Find where the given text appears and provide that cell's center as (X, Y) coordinate. 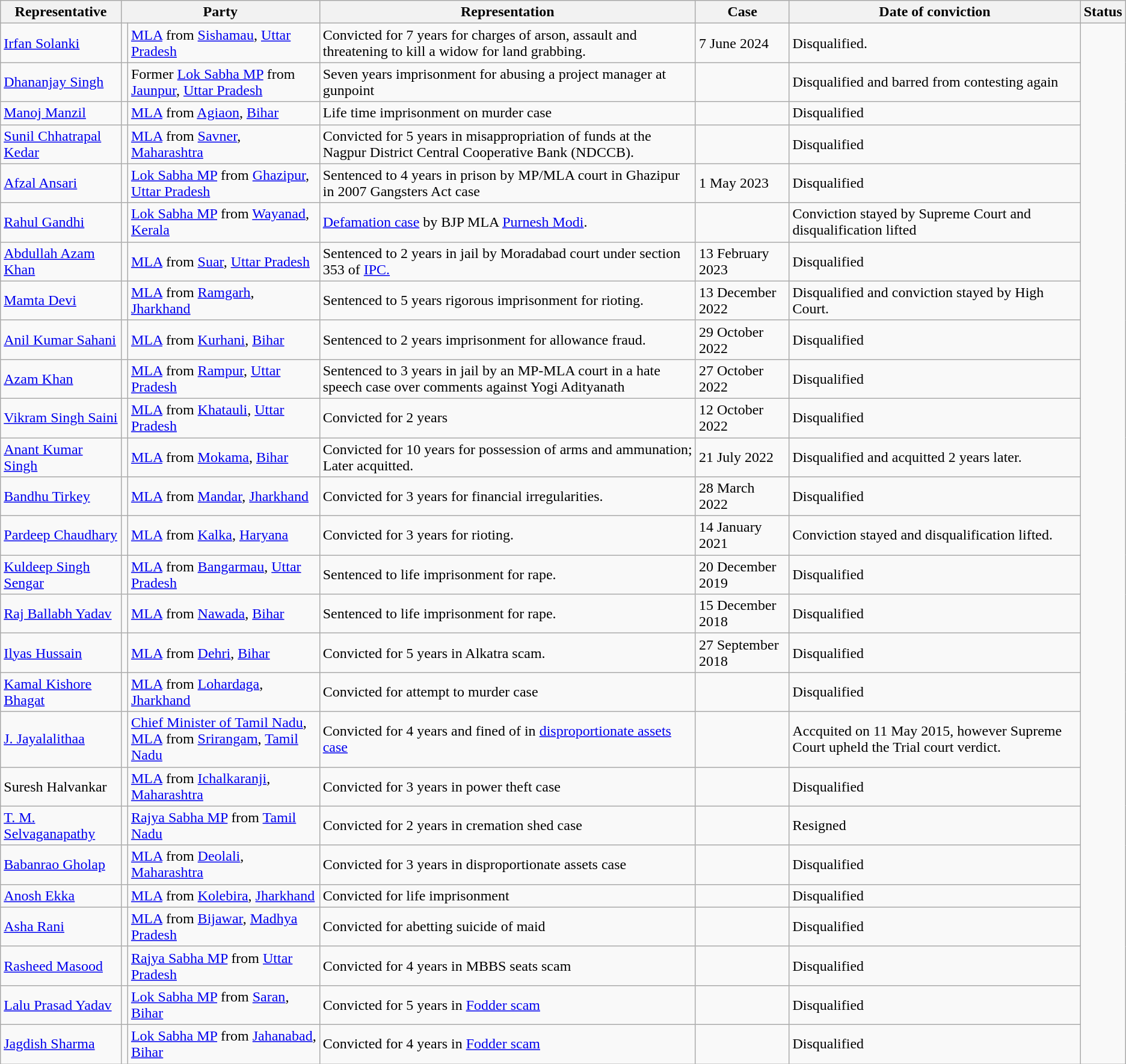
Sentenced to 2 years imprisonment for allowance fraud. (508, 339)
Convicted for 4 years in Fodder scam (508, 1044)
Sentenced to 2 years in jail by Moradabad court under section 353 of IPC. (508, 261)
MLA from Kurhani, Bihar (224, 339)
MLA from Lohardaga, Jharkhand (224, 692)
MLA from Mokama, Bihar (224, 457)
Pardeep Chaudhary (61, 535)
MLA from Khatauli, Uttar Pradesh (224, 417)
Rasheed Masood (61, 966)
Disqualified and conviction stayed by High Court. (935, 301)
Resigned (935, 825)
MLA from Dehri, Bihar (224, 653)
Irfan Solanki (61, 43)
Disqualified and barred from contesting again (935, 82)
13 February 2023 (742, 261)
Conviction stayed by Supreme Court and disqualification lifted (935, 223)
Rajya Sabha MP from Tamil Nadu (224, 825)
Date of conviction (935, 12)
Defamation case by BJP MLA Purnesh Modi. (508, 223)
Disqualified and acquitted 2 years later. (935, 457)
MLA from Ichalkaranji, Maharashtra (224, 787)
Convicted for 5 years in Alkatra scam. (508, 653)
Abdullah Azam Khan (61, 261)
Convicted for life imprisonment (508, 896)
Sentenced to 3 years in jail by an MP-MLA court in a hate speech case over comments against Yogi Adityanath (508, 379)
Former Lok Sabha MP from Jaunpur, Uttar Pradesh (224, 82)
Accquited on 11 May 2015, however Supreme Court upheld the Trial court verdict. (935, 739)
Jagdish Sharma (61, 1044)
Convicted for 2 years in cremation shed case (508, 825)
Chief Minister of Tamil Nadu,MLA from Srirangam, Tamil Nadu (224, 739)
Convicted for 4 years and fined of in disproportionate assets case (508, 739)
Sunil Chhatrapal Kedar (61, 144)
Convicted for 3 years in disproportionate assets case (508, 865)
MLA from Sishamau, Uttar Pradesh (224, 43)
Manoj Manzil (61, 113)
Mamta Devi (61, 301)
Sentenced to 5 years rigorous imprisonment for rioting. (508, 301)
MLA from Kolebira, Jharkhand (224, 896)
Seven years imprisonment for abusing a project manager at gunpoint (508, 82)
Anosh Ekka (61, 896)
15 December 2018 (742, 613)
Dhananjay Singh (61, 82)
Afzal Ansari (61, 183)
Ilyas Hussain (61, 653)
Azam Khan (61, 379)
Rajya Sabha MP from Uttar Pradesh (224, 966)
Sentenced to 4 years in prison by MP/MLA court in Ghazipur in 2007 Gangsters Act case (508, 183)
28 March 2022 (742, 497)
Suresh Halvankar (61, 787)
Lalu Prasad Yadav (61, 1004)
13 December 2022 (742, 301)
27 October 2022 (742, 379)
20 December 2019 (742, 575)
Asha Rani (61, 926)
Party (220, 12)
Raj Ballabh Yadav (61, 613)
Convicted for abetting suicide of maid (508, 926)
Convicted for 2 years (508, 417)
Rahul Gandhi (61, 223)
Anil Kumar Sahani (61, 339)
Lok Sabha MP from Jahanabad, Bihar (224, 1044)
MLA from Rampur, Uttar Pradesh (224, 379)
Convicted for 10 years for possession of arms and ammunation; Later acquitted. (508, 457)
MLA from Ramgarh, Jharkhand (224, 301)
MLA from Suar, Uttar Pradesh (224, 261)
Convicted for 3 years for rioting. (508, 535)
Convicted for 5 years in Fodder scam (508, 1004)
J. Jayalalithaa (61, 739)
Life time imprisonment on murder case (508, 113)
29 October 2022 (742, 339)
Convicted for 5 years in misappropriation of funds at the Nagpur District Central Cooperative Bank (NDCCB). (508, 144)
Convicted for attempt to murder case (508, 692)
Kuldeep Singh Sengar (61, 575)
Anant Kumar Singh (61, 457)
Disqualified. (935, 43)
Convicted for 3 years in power theft case (508, 787)
14 January 2021 (742, 535)
MLA from Kalka, Haryana (224, 535)
MLA from Deolali, Maharashtra (224, 865)
Lok Sabha MP from Wayanad, Kerala (224, 223)
21 July 2022 (742, 457)
MLA from Agiaon, Bihar (224, 113)
Bandhu Tirkey (61, 497)
Representation (508, 12)
12 October 2022 (742, 417)
MLA from Bijawar, Madhya Pradesh (224, 926)
Convicted for 4 years in MBBS seats scam (508, 966)
Conviction stayed and disqualification lifted. (935, 535)
MLA from Bangarmau, Uttar Pradesh (224, 575)
Convicted for 3 years for financial irregularities. (508, 497)
T. M. Selvaganapathy (61, 825)
27 September 2018 (742, 653)
MLA from Savner, Maharashtra (224, 144)
Vikram Singh Saini (61, 417)
MLA from Mandar, Jharkhand (224, 497)
7 June 2024 (742, 43)
1 May 2023 (742, 183)
Representative (61, 12)
Convicted for 7 years for charges of arson, assault and threatening to kill a widow for land grabbing. (508, 43)
Babanrao Gholap (61, 865)
Case (742, 12)
Lok Sabha MP from Saran, Bihar (224, 1004)
Status (1103, 12)
Lok Sabha MP from Ghazipur, Uttar Pradesh (224, 183)
MLA from Nawada, Bihar (224, 613)
Kamal Kishore Bhagat (61, 692)
